Return [X, Y] of the center of cell containing provided text 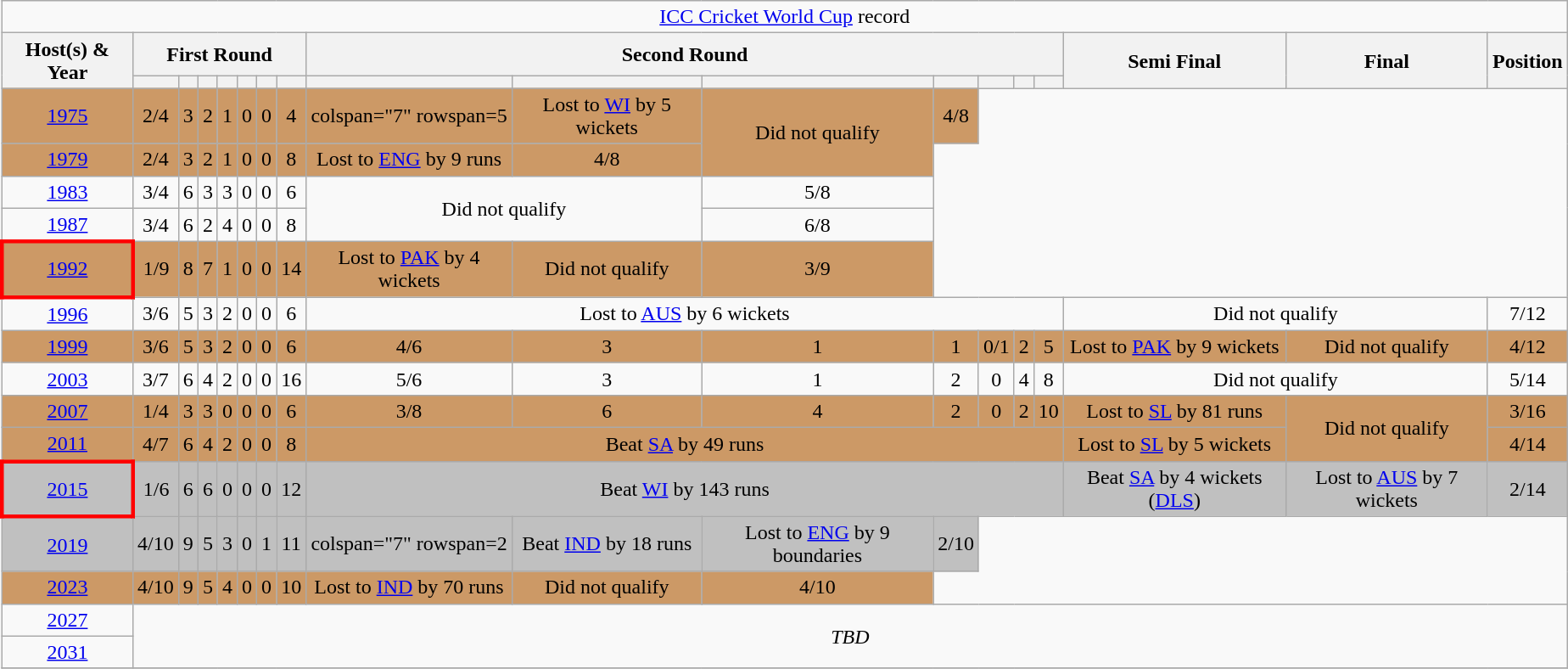
16 [292, 379]
Second Round [686, 54]
TBD [850, 636]
Beat SA by 49 runs [686, 444]
Lost to AUS by 7 wickets [1386, 489]
Lost to SL by 5 wickets [1174, 444]
5/8 [818, 192]
Host(s) & Year [67, 61]
1979 [67, 160]
First Round [220, 54]
4/7 [156, 444]
2019 [67, 543]
Lost to PAK by 9 wickets [1174, 346]
1983 [67, 192]
2015 [67, 489]
4/12 [1527, 346]
Lost to SL by 81 runs [1174, 411]
7 [207, 270]
1/9 [156, 270]
3/16 [1527, 411]
Lost to AUS by 6 wickets [686, 314]
Final [1386, 61]
Beat SA by 4 wickets (DLS) [1174, 489]
2031 [67, 652]
colspan="7" rowspan=2 [409, 543]
4/14 [1527, 444]
5/14 [1527, 379]
2007 [67, 411]
6/8 [818, 225]
2011 [67, 444]
2/14 [1527, 489]
1/6 [156, 489]
Lost to ENG by 9 runs [409, 160]
Lost to ENG by 9 boundaries [818, 543]
4/6 [409, 346]
colspan="7" rowspan=5 [409, 115]
Beat IND by 18 runs [607, 543]
1987 [67, 225]
1975 [67, 115]
14 [292, 270]
Lost to IND by 70 runs [409, 587]
12 [292, 489]
1992 [67, 270]
11 [292, 543]
7/12 [1527, 314]
Beat WI by 143 runs [686, 489]
3/7 [156, 379]
2003 [67, 379]
2/10 [956, 543]
1999 [67, 346]
Position [1527, 61]
5/6 [409, 379]
1/4 [156, 411]
2023 [67, 587]
0/1 [996, 346]
2027 [67, 620]
Semi Final [1174, 61]
Lost to PAK by 4 wickets [409, 270]
Lost to WI by 5 wickets [607, 115]
ICC Cricket World Cup record [784, 17]
1996 [67, 314]
3/9 [818, 270]
3/8 [409, 411]
